From the cell containing the given text, extract its center point as (x, y) coordinate. 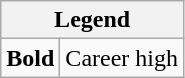
Career high (122, 58)
Legend (92, 20)
Bold (30, 58)
